Determine the [X, Y] coordinate at the center of the cell enclosing the given text.  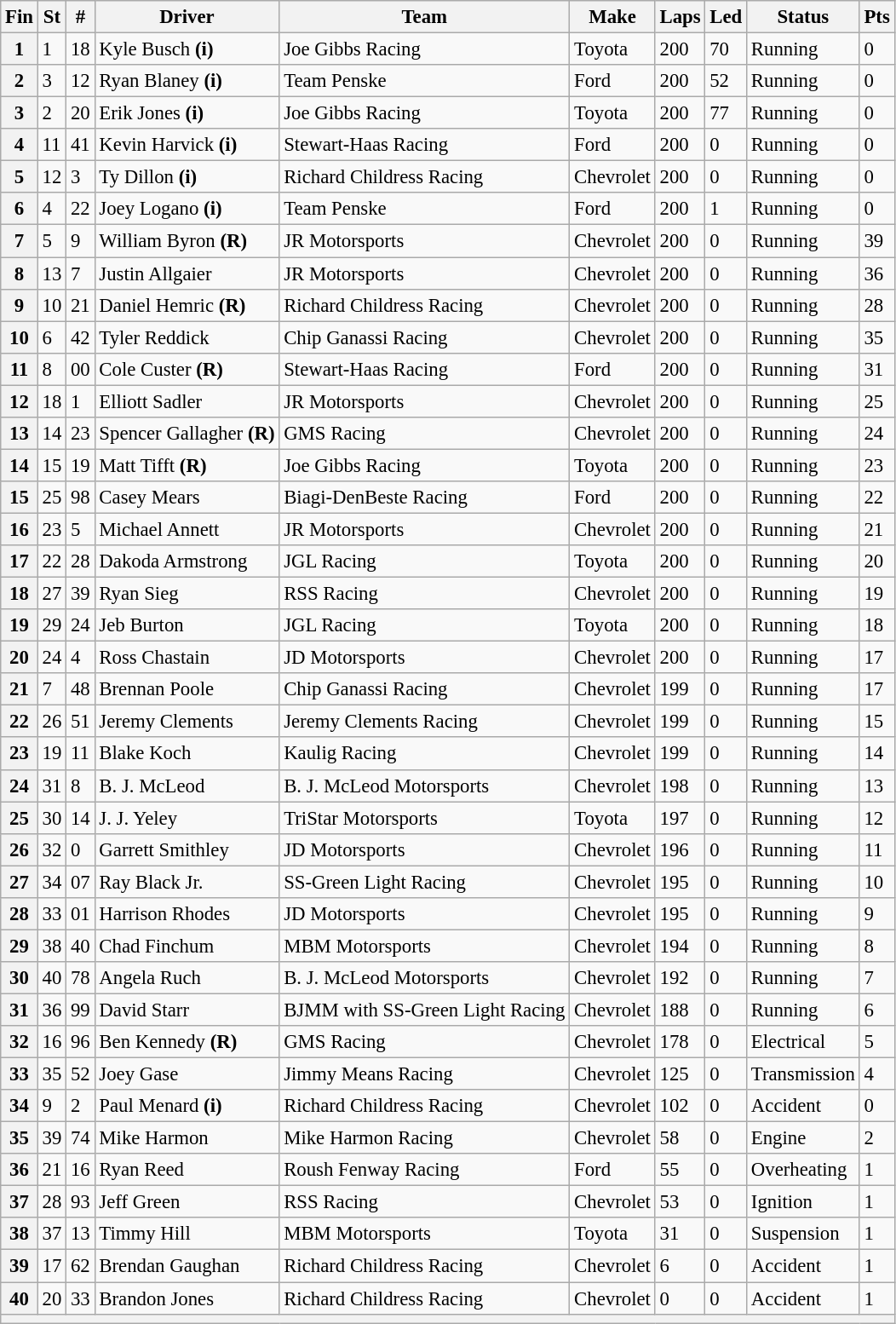
70 [726, 49]
01 [80, 914]
Ray Black Jr. [187, 882]
Roush Fenway Racing [424, 1170]
188 [680, 1010]
Joey Logano (i) [187, 209]
Tyler Reddick [187, 337]
194 [680, 946]
74 [80, 1138]
78 [80, 978]
Laps [680, 17]
Spencer Gallagher (R) [187, 434]
Harrison Rhodes [187, 914]
Mike Harmon [187, 1138]
J. J. Yeley [187, 818]
Status [804, 17]
Brennan Poole [187, 689]
Erik Jones (i) [187, 113]
198 [680, 786]
Jeremy Clements [187, 722]
93 [80, 1202]
# [80, 17]
Elliott Sadler [187, 401]
197 [680, 818]
B. J. McLeod [187, 786]
Ryan Sieg [187, 594]
Ignition [804, 1202]
St [51, 17]
48 [80, 689]
102 [680, 1106]
Joey Gase [187, 1074]
Jimmy Means Racing [424, 1074]
Pts [877, 17]
00 [80, 369]
Suspension [804, 1235]
Paul Menard (i) [187, 1106]
51 [80, 722]
Ryan Reed [187, 1170]
Jeremy Clements Racing [424, 722]
William Byron (R) [187, 241]
Ross Chastain [187, 658]
125 [680, 1074]
Angela Ruch [187, 978]
96 [80, 1042]
62 [80, 1266]
BJMM with SS-Green Light Racing [424, 1010]
Transmission [804, 1074]
Fin [20, 17]
Engine [804, 1138]
Ryan Blaney (i) [187, 81]
55 [680, 1170]
196 [680, 849]
178 [680, 1042]
Kaulig Racing [424, 754]
98 [80, 498]
Brandon Jones [187, 1298]
58 [680, 1138]
Michael Annett [187, 529]
Timmy Hill [187, 1235]
53 [680, 1202]
Daniel Hemric (R) [187, 305]
Led [726, 17]
Ben Kennedy (R) [187, 1042]
Jeff Green [187, 1202]
Dakoda Armstrong [187, 561]
42 [80, 337]
99 [80, 1010]
Ty Dillon (i) [187, 177]
Mike Harmon Racing [424, 1138]
Matt Tifft (R) [187, 465]
Team [424, 17]
Garrett Smithley [187, 849]
Electrical [804, 1042]
Blake Koch [187, 754]
Chad Finchum [187, 946]
David Starr [187, 1010]
Overheating [804, 1170]
77 [726, 113]
Biagi-DenBeste Racing [424, 498]
Kevin Harvick (i) [187, 145]
Jeb Burton [187, 625]
41 [80, 145]
Kyle Busch (i) [187, 49]
Driver [187, 17]
SS-Green Light Racing [424, 882]
Cole Custer (R) [187, 369]
07 [80, 882]
192 [680, 978]
Justin Allgaier [187, 273]
TriStar Motorsports [424, 818]
Brendan Gaughan [187, 1266]
Casey Mears [187, 498]
Make [612, 17]
